Extract the [X, Y] coordinate from the center of the cell holding the provided text.  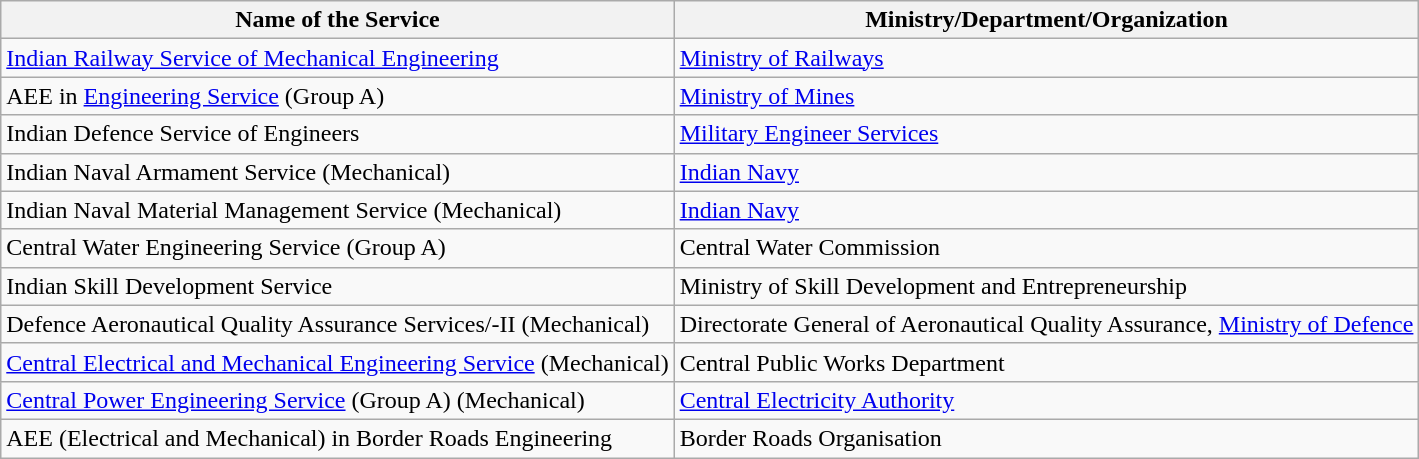
Central Power Engineering Service (Group A) (Mechanical) [338, 400]
Indian Naval Armament Service (Mechanical) [338, 172]
Ministry of Railways [1046, 58]
Central Water Engineering Service (Group A) [338, 248]
Military Engineer Services [1046, 134]
Ministry of Skill Development and Entrepreneurship [1046, 286]
Ministry/Department/Organization [1046, 20]
Central Electrical and Mechanical Engineering Service (Mechanical) [338, 362]
Indian Skill Development Service [338, 286]
Ministry of Mines [1046, 96]
AEE in Engineering Service (Group A) [338, 96]
Central Public Works Department [1046, 362]
Indian Defence Service of Engineers [338, 134]
Defence Aeronautical Quality Assurance Services/‐II (Mechanical) [338, 324]
Indian Railway Service of Mechanical Engineering [338, 58]
AEE (Electrical and Mechanical) in Border Roads Engineering [338, 438]
Name of the Service [338, 20]
Central Electricity Authority [1046, 400]
Indian Naval Material Management Service (Mechanical) [338, 210]
Central Water Commission [1046, 248]
Border Roads Organisation [1046, 438]
Directorate General of Aeronautical Quality Assurance, Ministry of Defence [1046, 324]
